Locate the cell with the specified text and output its [X, Y] center coordinate. 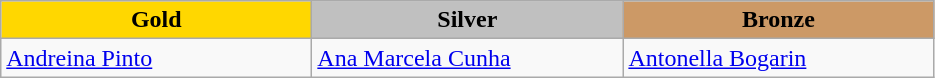
Gold [156, 20]
Silver [468, 20]
Andreina Pinto [156, 58]
Bronze [778, 20]
Antonella Bogarin [778, 58]
Ana Marcela Cunha [468, 58]
